Locate the cell with the specified text and output its (X, Y) center coordinate. 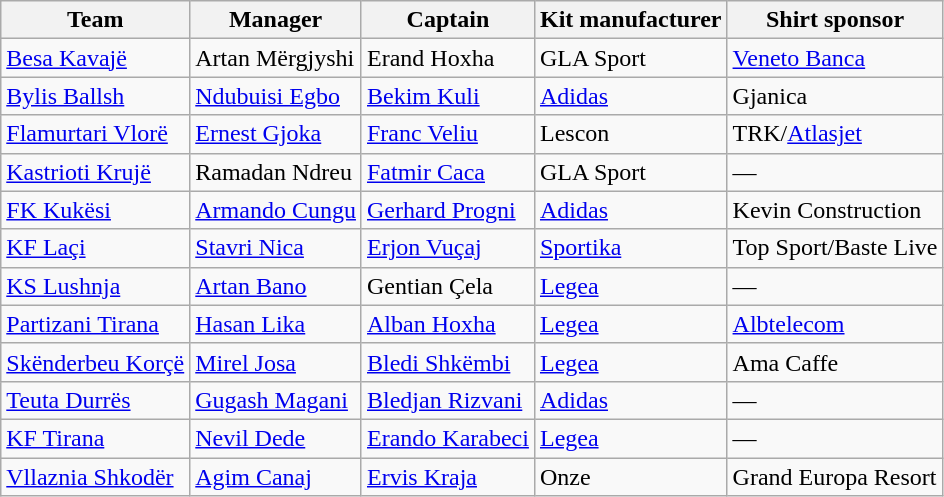
Artan Mërgjyshi (276, 58)
Fatmir Caca (448, 172)
Besa Kavajë (96, 58)
Armando Cungu (276, 210)
Gugash Magani (276, 400)
Veneto Banca (835, 58)
Alban Hoxha (448, 324)
Erand Hoxha (448, 58)
Artan Bano (276, 286)
FK Kukësi (96, 210)
Kevin Construction (835, 210)
Franc Veliu (448, 134)
Gerhard Progni (448, 210)
Vllaznia Shkodër (96, 477)
Stavri Nica (276, 248)
Onze (630, 477)
Albtelecom (835, 324)
KF Tirana (96, 438)
Partizani Tirana (96, 324)
Ndubuisi Egbo (276, 96)
Grand Europa Resort (835, 477)
Mirel Josa (276, 362)
Erjon Vuçaj (448, 248)
Gentian Çela (448, 286)
Shirt sponsor (835, 20)
Nevil Dede (276, 438)
KF Laçi (96, 248)
Ervis Kraja (448, 477)
Gjanica (835, 96)
Kit manufacturer (630, 20)
Kastrioti Krujë (96, 172)
Lescon (630, 134)
Team (96, 20)
Erando Karabeci (448, 438)
Agim Canaj (276, 477)
Teuta Durrës (96, 400)
Skënderbeu Korçë (96, 362)
Bledjan Rizvani (448, 400)
TRK/Atlasjet (835, 134)
Ramadan Ndreu (276, 172)
Manager (276, 20)
Bekim Kuli (448, 96)
Bledi Shkëmbi (448, 362)
Top Sport/Baste Live (835, 248)
Bylis Ballsh (96, 96)
Flamurtari Vlorë (96, 134)
Ama Caffe (835, 362)
Hasan Lika (276, 324)
KS Lushnja (96, 286)
Captain (448, 20)
Ernest Gjoka (276, 134)
Sportika (630, 248)
